Pinpoint the cell where the given text exists, returning its [x, y] midpoint coordinate. 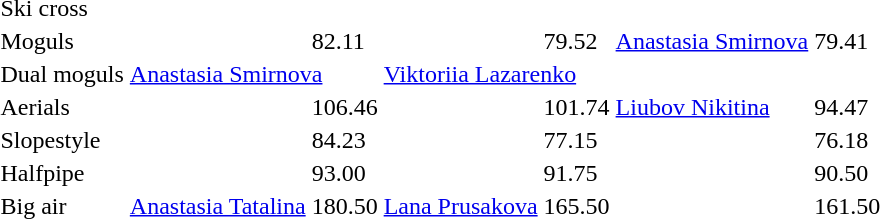
91.75 [576, 173]
Liubov Nikitina [712, 107]
93.00 [344, 173]
106.46 [344, 107]
79.52 [576, 41]
84.23 [344, 140]
Viktoriia Lazarenko [496, 74]
82.11 [344, 41]
77.15 [576, 140]
101.74 [576, 107]
